For the text-containing cell, return its midpoint in [x, y] coordinate format. 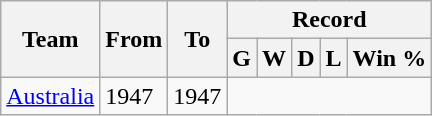
L [334, 58]
Team [50, 39]
Australia [50, 96]
D [306, 58]
To [198, 39]
Win % [390, 58]
G [242, 58]
From [134, 39]
W [274, 58]
Record [330, 20]
